Determine the [x, y] coordinate at the center of the cell enclosing the given text.  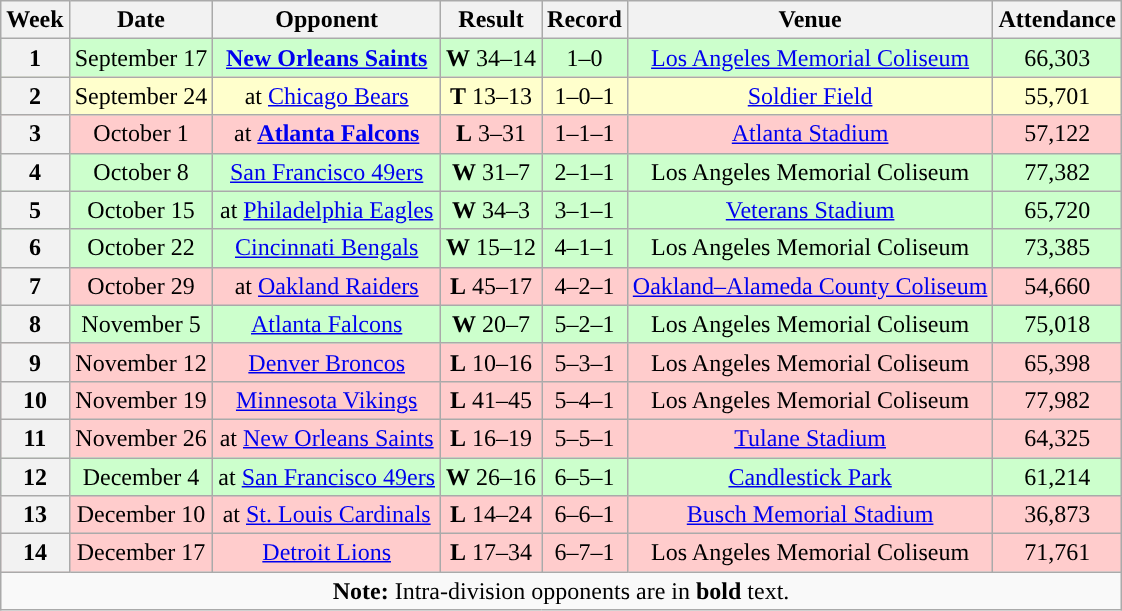
5–2–1 [585, 324]
Cincinnati Bengals [327, 248]
4–2–1 [585, 286]
W 20–7 [492, 324]
November 5 [141, 324]
Opponent [327, 20]
1–1–1 [585, 134]
October 15 [141, 210]
6 [35, 248]
3 [35, 134]
W 34–14 [492, 58]
1–0–1 [585, 96]
Venue [810, 20]
November 26 [141, 438]
Minnesota Vikings [327, 400]
at Oakland Raiders [327, 286]
75,018 [1057, 324]
1–0 [585, 58]
Soldier Field [810, 96]
9 [35, 362]
L 16–19 [492, 438]
October 22 [141, 248]
W 15–12 [492, 248]
55,701 [1057, 96]
October 8 [141, 172]
at New Orleans Saints [327, 438]
65,398 [1057, 362]
Detroit Lions [327, 553]
November 12 [141, 362]
5–3–1 [585, 362]
L 3–31 [492, 134]
64,325 [1057, 438]
Oakland–Alameda County Coliseum [810, 286]
L 17–34 [492, 553]
6–7–1 [585, 553]
5 [35, 210]
at St. Louis Cardinals [327, 515]
December 10 [141, 515]
54,660 [1057, 286]
3–1–1 [585, 210]
5–5–1 [585, 438]
Attendance [1057, 20]
66,303 [1057, 58]
Date [141, 20]
13 [35, 515]
71,761 [1057, 553]
2 [35, 96]
Candlestick Park [810, 477]
New Orleans Saints [327, 58]
4 [35, 172]
W 31–7 [492, 172]
2–1–1 [585, 172]
6–6–1 [585, 515]
77,982 [1057, 400]
T 13–13 [492, 96]
at Chicago Bears [327, 96]
5–4–1 [585, 400]
September 24 [141, 96]
65,720 [1057, 210]
57,122 [1057, 134]
at Philadelphia Eagles [327, 210]
4–1–1 [585, 248]
8 [35, 324]
October 1 [141, 134]
W 26–16 [492, 477]
Busch Memorial Stadium [810, 515]
Atlanta Falcons [327, 324]
L 41–45 [492, 400]
12 [35, 477]
77,382 [1057, 172]
at Atlanta Falcons [327, 134]
73,385 [1057, 248]
W 34–3 [492, 210]
61,214 [1057, 477]
10 [35, 400]
December 4 [141, 477]
6–5–1 [585, 477]
December 17 [141, 553]
San Francisco 49ers [327, 172]
Result [492, 20]
Denver Broncos [327, 362]
Tulane Stadium [810, 438]
October 29 [141, 286]
7 [35, 286]
Atlanta Stadium [810, 134]
September 17 [141, 58]
L 14–24 [492, 515]
Note: Intra-division opponents are in bold text. [562, 591]
11 [35, 438]
Record [585, 20]
Week [35, 20]
1 [35, 58]
Veterans Stadium [810, 210]
L 45–17 [492, 286]
14 [35, 553]
November 19 [141, 400]
36,873 [1057, 515]
at San Francisco 49ers [327, 477]
L 10–16 [492, 362]
